Provide the (x, y) coordinate of the cell's center where the given text is located.  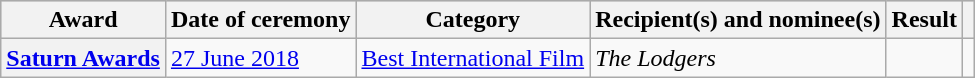
Category (473, 20)
Recipient(s) and nominee(s) (738, 20)
27 June 2018 (260, 58)
Best International Film (473, 58)
Award (84, 20)
Date of ceremony (260, 20)
The Lodgers (738, 58)
Result (924, 20)
Saturn Awards (84, 58)
